From the cell containing the given text, extract its center point as [x, y] coordinate. 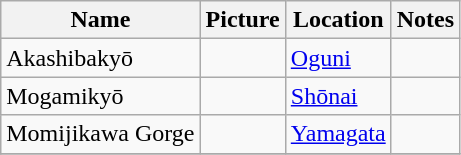
Akashibakyō [100, 58]
Notes [425, 20]
Oguni [338, 58]
Yamagata [338, 134]
Mogamikyō [100, 96]
Shōnai [338, 96]
Picture [242, 20]
Name [100, 20]
Location [338, 20]
Momijikawa Gorge [100, 134]
